Return (X, Y) of the center of cell containing provided text 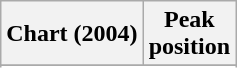
Peakposition (189, 34)
Chart (2004) (72, 34)
